Return (x, y) of the center of cell containing provided text 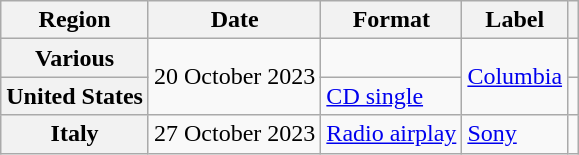
Date (234, 20)
Region (75, 20)
Format (392, 20)
Italy (75, 134)
27 October 2023 (234, 134)
Radio airplay (392, 134)
Columbia (515, 77)
Various (75, 58)
Sony (515, 134)
Label (515, 20)
United States (75, 96)
CD single (392, 96)
20 October 2023 (234, 77)
